Identify which cell holds the provided text, then report its [x, y] central coordinate. 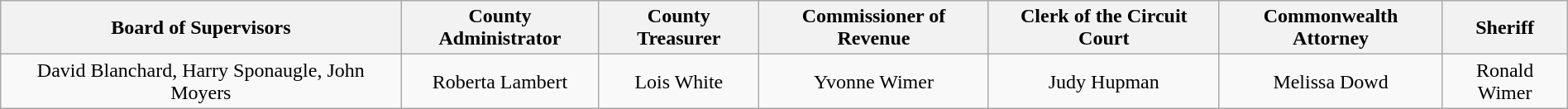
Melissa Dowd [1331, 81]
County Treasurer [678, 28]
Judy Hupman [1103, 81]
Roberta Lambert [500, 81]
Ronald Wimer [1505, 81]
Commissioner of Revenue [874, 28]
Sheriff [1505, 28]
David Blanchard, Harry Sponaugle, John Moyers [201, 81]
Board of Supervisors [201, 28]
Lois White [678, 81]
Clerk of the Circuit Court [1103, 28]
County Administrator [500, 28]
Yvonne Wimer [874, 81]
Commonwealth Attorney [1331, 28]
